From the cell containing the given text, extract its center point as [X, Y] coordinate. 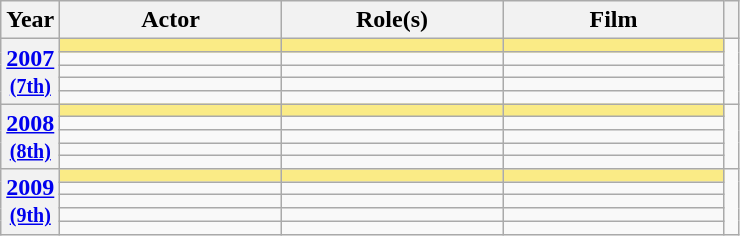
Role(s) [392, 20]
Year [30, 20]
Actor [170, 20]
2008 (8th) [30, 136]
2009 (9th) [30, 202]
Film [614, 20]
2007 (7th) [30, 72]
